Identify which cell holds the provided text, then report its [x, y] central coordinate. 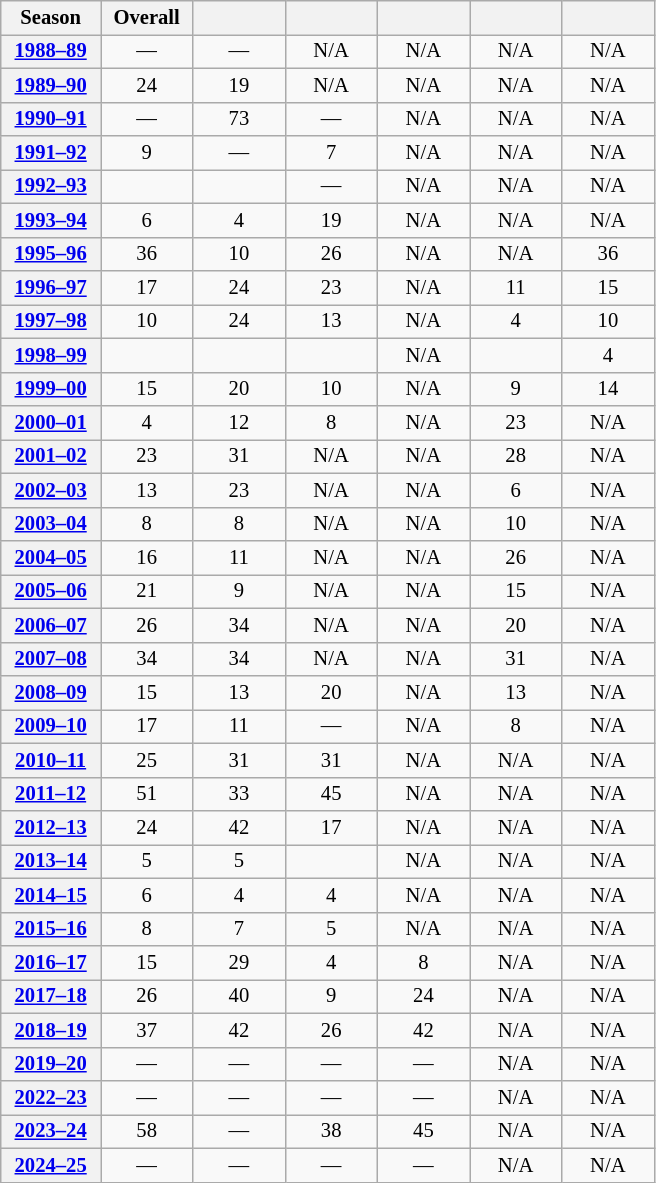
2012–13 [51, 827]
2015–16 [51, 929]
2003–04 [51, 524]
2006–07 [51, 625]
2000–01 [51, 423]
Season [51, 17]
40 [239, 996]
2007–08 [51, 659]
16 [146, 557]
33 [239, 794]
2024–25 [51, 1165]
2018–19 [51, 1030]
29 [239, 963]
2011–12 [51, 794]
1998–99 [51, 355]
Overall [146, 17]
2005–06 [51, 591]
1995–96 [51, 254]
2010–11 [51, 760]
2016–17 [51, 963]
2014–15 [51, 895]
1991–92 [51, 153]
21 [146, 591]
2013–14 [51, 861]
58 [146, 1131]
1996–97 [51, 287]
1997–98 [51, 321]
1989–90 [51, 85]
2008–09 [51, 693]
2004–05 [51, 557]
1993–94 [51, 220]
73 [239, 119]
2009–10 [51, 726]
2023–24 [51, 1131]
1990–91 [51, 119]
2001–02 [51, 456]
14 [608, 389]
12 [239, 423]
25 [146, 760]
2017–18 [51, 996]
2002–03 [51, 490]
2022–23 [51, 1097]
51 [146, 794]
1992–93 [51, 186]
1999–00 [51, 389]
38 [331, 1131]
28 [516, 456]
37 [146, 1030]
1988–89 [51, 51]
2019–20 [51, 1064]
